Capture the cell that displays the provided text and extract its [x, y] central coordinate. 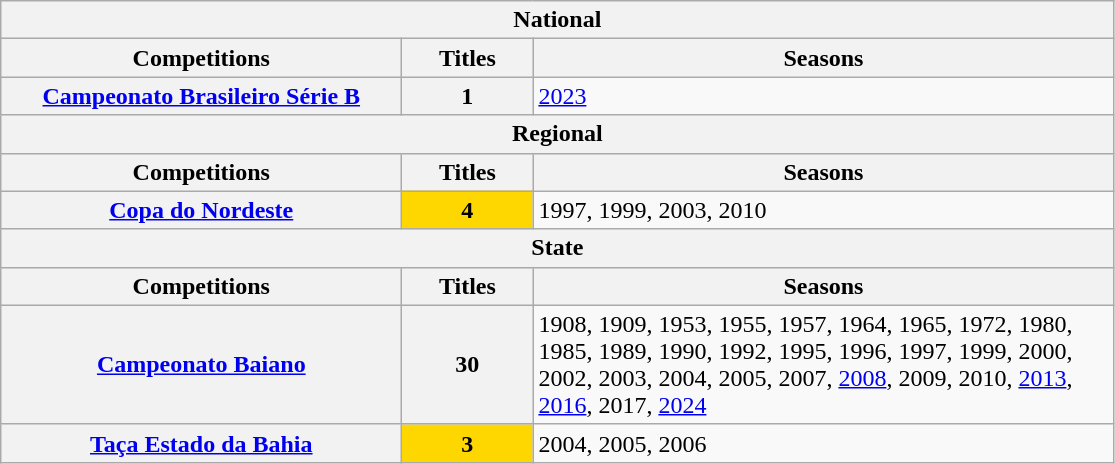
National [558, 20]
Taça Estado da Bahia [202, 443]
Campeonato Baiano [202, 364]
State [558, 248]
30 [468, 364]
4 [468, 210]
1 [468, 96]
Regional [558, 134]
3 [468, 443]
Campeonato Brasileiro Série B [202, 96]
2023 [824, 96]
1997, 1999, 2003, 2010 [824, 210]
Copa do Nordeste [202, 210]
2004, 2005, 2006 [824, 443]
